Identify which cell holds the provided text, then report its (x, y) central coordinate. 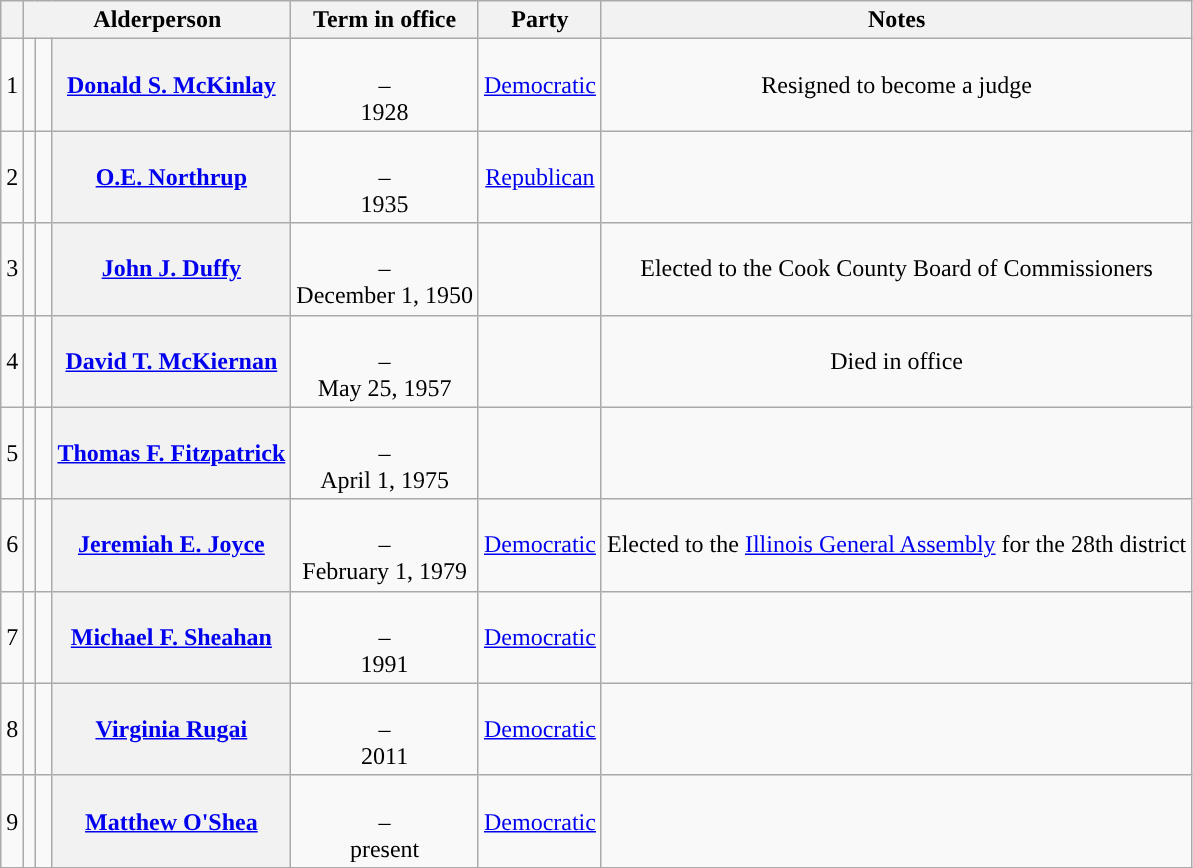
Thomas F. Fitzpatrick (172, 453)
1 (12, 85)
David T. McKiernan (172, 361)
O.E. Northrup (172, 177)
8 (12, 729)
3 (12, 269)
Matthew O'Shea (172, 821)
6 (12, 545)
Elected to the Cook County Board of Commissioners (896, 269)
–December 1, 1950 (385, 269)
–February 1, 1979 (385, 545)
Jeremiah E. Joyce (172, 545)
–1928 (385, 85)
Elected to the Illinois General Assembly for the 28th district (896, 545)
–1935 (385, 177)
Republican (540, 177)
Donald S. McKinlay (172, 85)
9 (12, 821)
2 (12, 177)
–1991 (385, 637)
John J. Duffy (172, 269)
4 (12, 361)
Resigned to become a judge (896, 85)
–present (385, 821)
Term in office (385, 20)
Died in office (896, 361)
Notes (896, 20)
5 (12, 453)
Party (540, 20)
–2011 (385, 729)
7 (12, 637)
–May 25, 1957 (385, 361)
Virginia Rugai (172, 729)
–April 1, 1975 (385, 453)
Michael F. Sheahan (172, 637)
Alderperson (158, 20)
